From the cell containing the given text, extract its center point as [X, Y] coordinate. 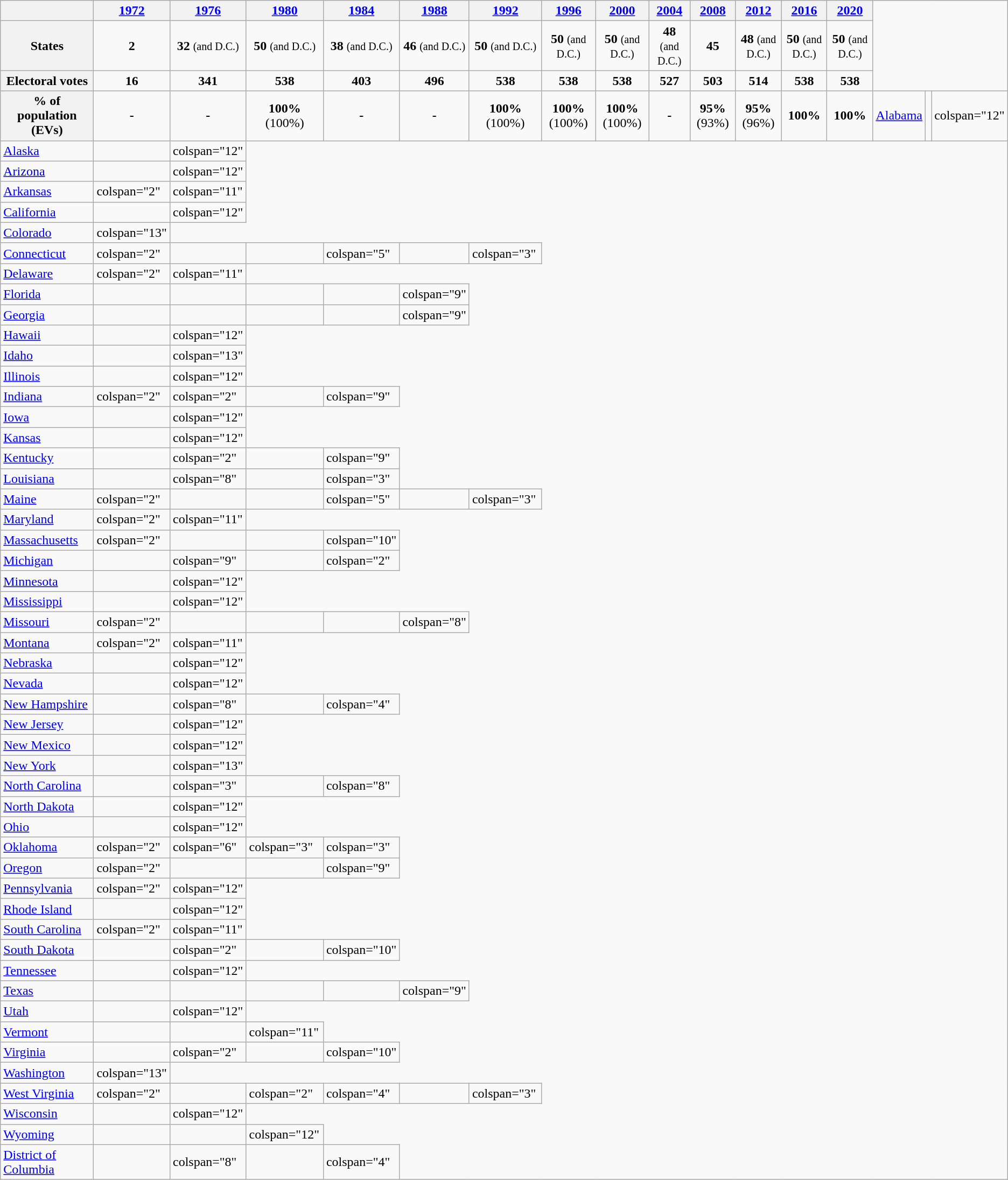
1992 [505, 11]
Ohio [47, 827]
514 [758, 81]
46 (and D.C.) [435, 46]
503 [713, 81]
South Carolina [47, 929]
403 [361, 81]
Maine [47, 499]
West Virginia [47, 1093]
New Hampshire [47, 704]
Pennsylvania [47, 888]
Wisconsin [47, 1114]
Nevada [47, 684]
% of population (EVs) [47, 116]
341 [208, 81]
Oregon [47, 868]
95% (93%) [713, 116]
District of Columbia [47, 1162]
States [47, 46]
New York [47, 765]
Massachusetts [47, 540]
2 [132, 46]
Nebraska [47, 663]
colspan="6" [208, 847]
Alaska [47, 151]
Rhode Island [47, 909]
1976 [208, 11]
95% (96%) [758, 116]
Oklahoma [47, 847]
1972 [132, 11]
Kansas [47, 438]
Arizona [47, 171]
Maryland [47, 519]
496 [435, 81]
Louisiana [47, 479]
2012 [758, 11]
2008 [713, 11]
2004 [669, 11]
Delaware [47, 273]
Arkansas [47, 192]
Kentucky [47, 458]
Wyoming [47, 1134]
Connecticut [47, 253]
Mississippi [47, 601]
Vermont [47, 1032]
Idaho [47, 356]
New Jersey [47, 725]
1980 [284, 11]
Illinois [47, 376]
527 [669, 81]
Texas [47, 991]
California [47, 212]
Virginia [47, 1052]
Indiana [47, 397]
2000 [622, 11]
Tennessee [47, 971]
1988 [435, 11]
Florida [47, 294]
1996 [569, 11]
Washington [47, 1073]
Iowa [47, 417]
32 (and D.C.) [208, 46]
Hawaii [47, 335]
2020 [850, 11]
Georgia [47, 315]
Michigan [47, 560]
Missouri [47, 622]
Minnesota [47, 581]
Colorado [47, 233]
Utah [47, 1012]
Montana [47, 642]
2016 [804, 11]
North Dakota [47, 806]
45 [713, 46]
North Carolina [47, 786]
South Dakota [47, 950]
38 (and D.C.) [361, 46]
16 [132, 81]
Electoral votes [47, 81]
New Mexico [47, 745]
1984 [361, 11]
Alabama [899, 116]
